Identify which cell holds the provided text, then report its (x, y) central coordinate. 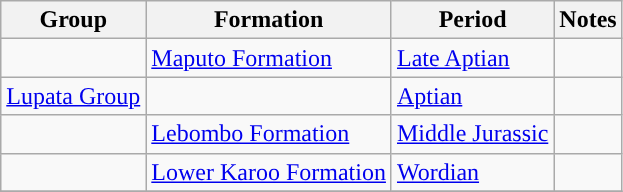
Notes (588, 20)
Period (472, 20)
Wordian (472, 172)
Middle Jurassic (472, 134)
Maputo Formation (269, 58)
Lebombo Formation (269, 134)
Lower Karoo Formation (269, 172)
Aptian (472, 96)
Late Aptian (472, 58)
Formation (269, 20)
Group (74, 20)
Lupata Group (74, 96)
